Scan for the cell matching the given text and deliver its [x, y] coordinate at center. 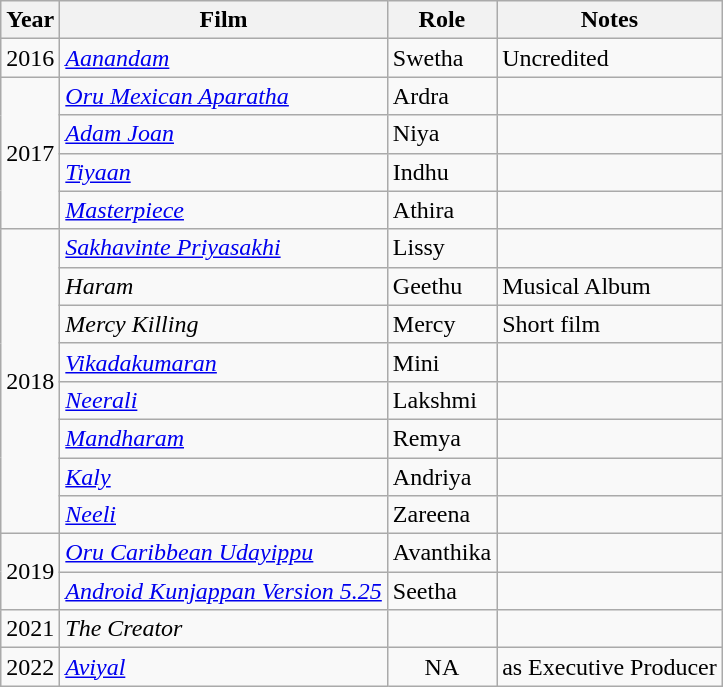
Mercy [442, 324]
Neerali [224, 400]
Geethu [442, 286]
2019 [30, 572]
Musical Album [610, 286]
Lissy [442, 248]
Film [224, 20]
Andriya [442, 477]
Aviyal [224, 667]
The Creator [224, 629]
as Executive Producer [610, 667]
Lakshmi [442, 400]
Remya [442, 438]
Athira [442, 210]
Uncredited [610, 58]
2022 [30, 667]
NA [442, 667]
Short film [610, 324]
2021 [30, 629]
2016 [30, 58]
Year [30, 20]
Masterpiece [224, 210]
Haram [224, 286]
Sakhavinte Priyasakhi [224, 248]
Mercy Killing [224, 324]
Notes [610, 20]
Aanandam [224, 58]
Oru Mexican Aparatha [224, 96]
Role [442, 20]
Kaly [224, 477]
2017 [30, 153]
Android Kunjappan Version 5.25 [224, 591]
Ardra [442, 96]
Avanthika [442, 553]
Oru Caribbean Udayippu [224, 553]
Adam Joan [224, 134]
Swetha [442, 58]
2018 [30, 381]
Mandharam [224, 438]
Indhu [442, 172]
Tiyaan [224, 172]
Vikadakumaran [224, 362]
Neeli [224, 515]
Mini [442, 362]
Seetha [442, 591]
Niya [442, 134]
Zareena [442, 515]
